Determine the [x, y] coordinate at the center of the cell enclosing the given text.  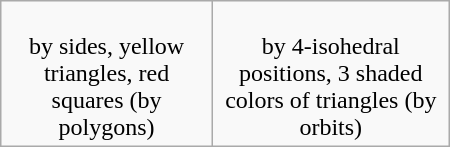
by 4-isohedral positions, 3 shaded colors of triangles (by orbits) [330, 74]
by sides, yellow triangles, red squares (by polygons) [107, 74]
